Find where the given text appears and provide that cell's center as (X, Y) coordinate. 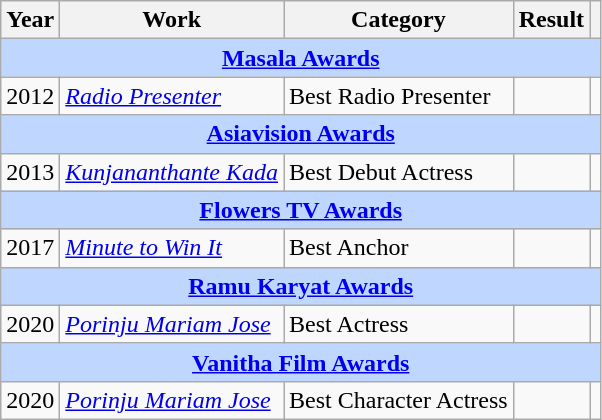
Asiavision Awards (301, 134)
Best Actress (399, 324)
2013 (30, 172)
Work (172, 20)
Best Radio Presenter (399, 96)
Kunjananthante Kada (172, 172)
Best Character Actress (399, 400)
Radio Presenter (172, 96)
Best Anchor (399, 248)
Result (551, 20)
Minute to Win It (172, 248)
Masala Awards (301, 58)
Best Debut Actress (399, 172)
Ramu Karyat Awards (301, 286)
Vanitha Film Awards (301, 362)
Flowers TV Awards (301, 210)
2017 (30, 248)
Category (399, 20)
Year (30, 20)
2012 (30, 96)
